From the cell containing the given text, extract its center point as (x, y) coordinate. 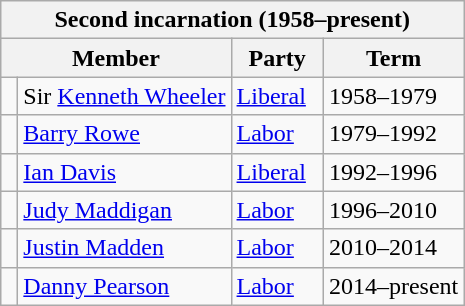
1996–2010 (393, 210)
Justin Madden (124, 248)
Member (116, 58)
2014–present (393, 286)
1979–1992 (393, 134)
1958–1979 (393, 96)
Ian Davis (124, 172)
Party (277, 58)
1992–1996 (393, 172)
2010–2014 (393, 248)
Term (393, 58)
Second incarnation (1958–present) (232, 20)
Sir Kenneth Wheeler (124, 96)
Judy Maddigan (124, 210)
Barry Rowe (124, 134)
Danny Pearson (124, 286)
